Detect which cell encompasses the target text, then output its (X, Y) center coordinate. 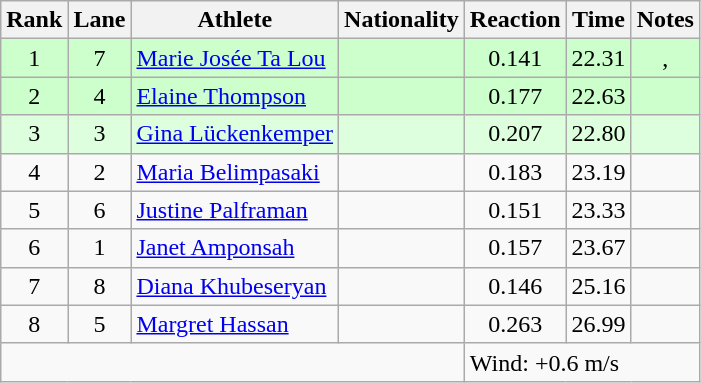
Wind: +0.6 m/s (582, 362)
Elaine Thompson (235, 96)
Janet Amponsah (235, 248)
0.207 (515, 134)
0.151 (515, 210)
0.263 (515, 324)
23.33 (598, 210)
22.31 (598, 58)
Athlete (235, 20)
25.16 (598, 286)
Rank (34, 20)
0.183 (515, 172)
22.80 (598, 134)
Margret Hassan (235, 324)
Notes (665, 20)
0.177 (515, 96)
Nationality (402, 20)
Justine Palframan (235, 210)
Reaction (515, 20)
23.67 (598, 248)
Maria Belimpasaki (235, 172)
23.19 (598, 172)
0.146 (515, 286)
Time (598, 20)
Lane (100, 20)
Gina Lückenkemper (235, 134)
Marie Josée Ta Lou (235, 58)
26.99 (598, 324)
0.141 (515, 58)
22.63 (598, 96)
, (665, 58)
Diana Khubeseryan (235, 286)
0.157 (515, 248)
